For the text-containing cell, return its midpoint in (x, y) coordinate format. 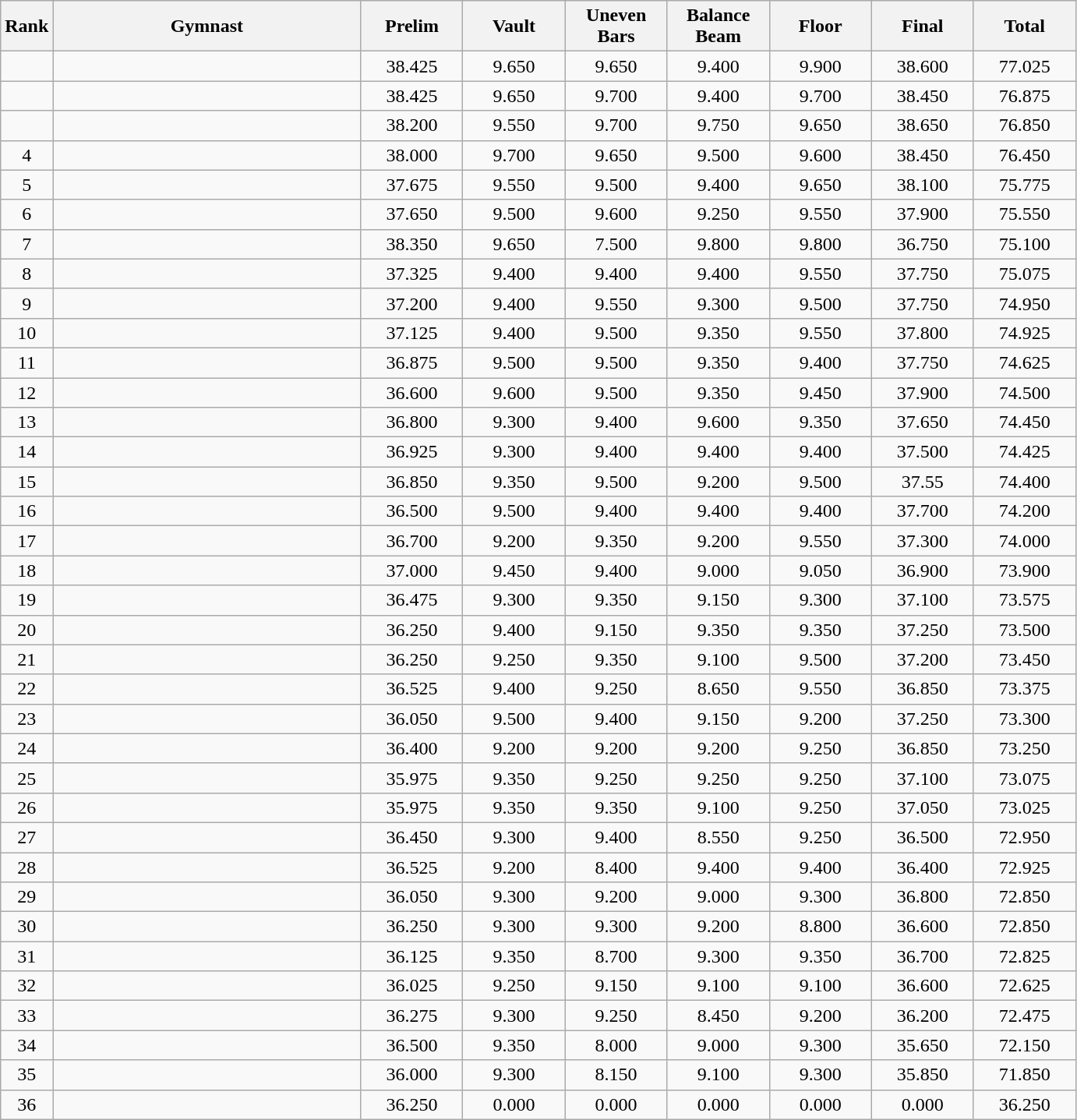
5 (26, 185)
73.900 (1024, 571)
75.100 (1024, 244)
36.125 (411, 956)
72.150 (1024, 1045)
Final (923, 26)
BalanceBeam (719, 26)
74.500 (1024, 392)
36.475 (411, 600)
12 (26, 392)
Gymnast (207, 26)
8.700 (616, 956)
13 (26, 422)
72.950 (1024, 837)
72.475 (1024, 1016)
8.800 (820, 927)
14 (26, 452)
4 (26, 155)
71.850 (1024, 1075)
18 (26, 571)
8.000 (616, 1045)
36.000 (411, 1075)
31 (26, 956)
75.075 (1024, 274)
20 (26, 630)
37.325 (411, 274)
36.025 (411, 986)
37.700 (923, 511)
11 (26, 362)
74.450 (1024, 422)
75.550 (1024, 214)
16 (26, 511)
26 (26, 807)
38.350 (411, 244)
9.050 (820, 571)
15 (26, 482)
37.050 (923, 807)
73.375 (1024, 689)
17 (26, 541)
35.850 (923, 1075)
75.775 (1024, 185)
76.450 (1024, 155)
37.675 (411, 185)
37.800 (923, 333)
9.750 (719, 125)
8.550 (719, 837)
37.500 (923, 452)
73.025 (1024, 807)
37.125 (411, 333)
35.650 (923, 1045)
UnevenBars (616, 26)
37.55 (923, 482)
74.925 (1024, 333)
Rank (26, 26)
72.925 (1024, 867)
73.500 (1024, 630)
74.000 (1024, 541)
36.900 (923, 571)
10 (26, 333)
9.900 (820, 66)
19 (26, 600)
73.075 (1024, 778)
35 (26, 1075)
74.400 (1024, 482)
73.300 (1024, 719)
36.450 (411, 837)
74.425 (1024, 452)
32 (26, 986)
72.625 (1024, 986)
72.825 (1024, 956)
8.650 (719, 689)
36.875 (411, 362)
7 (26, 244)
76.875 (1024, 96)
8.400 (616, 867)
Vault (514, 26)
Total (1024, 26)
27 (26, 837)
28 (26, 867)
38.200 (411, 125)
8 (26, 274)
21 (26, 659)
74.625 (1024, 362)
29 (26, 897)
36.925 (411, 452)
36 (26, 1104)
74.200 (1024, 511)
7.500 (616, 244)
Floor (820, 26)
23 (26, 719)
37.000 (411, 571)
36.750 (923, 244)
74.950 (1024, 303)
24 (26, 748)
33 (26, 1016)
38.600 (923, 66)
22 (26, 689)
76.850 (1024, 125)
8.450 (719, 1016)
38.100 (923, 185)
6 (26, 214)
37.300 (923, 541)
34 (26, 1045)
73.575 (1024, 600)
73.250 (1024, 748)
30 (26, 927)
25 (26, 778)
38.000 (411, 155)
Prelim (411, 26)
73.450 (1024, 659)
36.275 (411, 1016)
8.150 (616, 1075)
9 (26, 303)
77.025 (1024, 66)
38.650 (923, 125)
36.200 (923, 1016)
